Identify which cell holds the provided text, then report its (x, y) central coordinate. 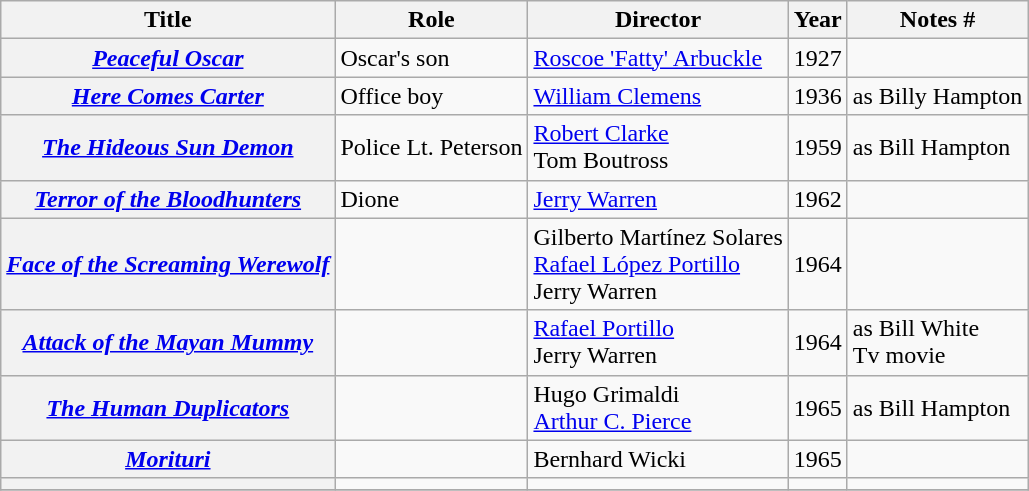
Hugo GrimaldiArthur C. Pierce (658, 408)
Face of the Screaming Werewolf (168, 264)
Robert ClarkeTom Boutross (658, 148)
Bernhard Wicki (658, 459)
as Bill WhiteTv movie (937, 342)
Director (658, 20)
Terror of the Bloodhunters (168, 199)
1927 (818, 58)
1962 (818, 199)
Oscar's son (432, 58)
The Hideous Sun Demon (168, 148)
1959 (818, 148)
Peaceful Oscar (168, 58)
Notes # (937, 20)
Police Lt. Peterson (432, 148)
Jerry Warren (658, 199)
Here Comes Carter (168, 96)
Role (432, 20)
Morituri (168, 459)
Office boy (432, 96)
Rafael PortilloJerry Warren (658, 342)
Dione (432, 199)
as Billy Hampton (937, 96)
Title (168, 20)
Attack of the Mayan Mummy (168, 342)
1936 (818, 96)
Roscoe 'Fatty' Arbuckle (658, 58)
The Human Duplicators (168, 408)
Year (818, 20)
Gilberto Martínez SolaresRafael López PortilloJerry Warren (658, 264)
William Clemens (658, 96)
